Output the [x, y] coordinate of the center of the cell containing the given text.  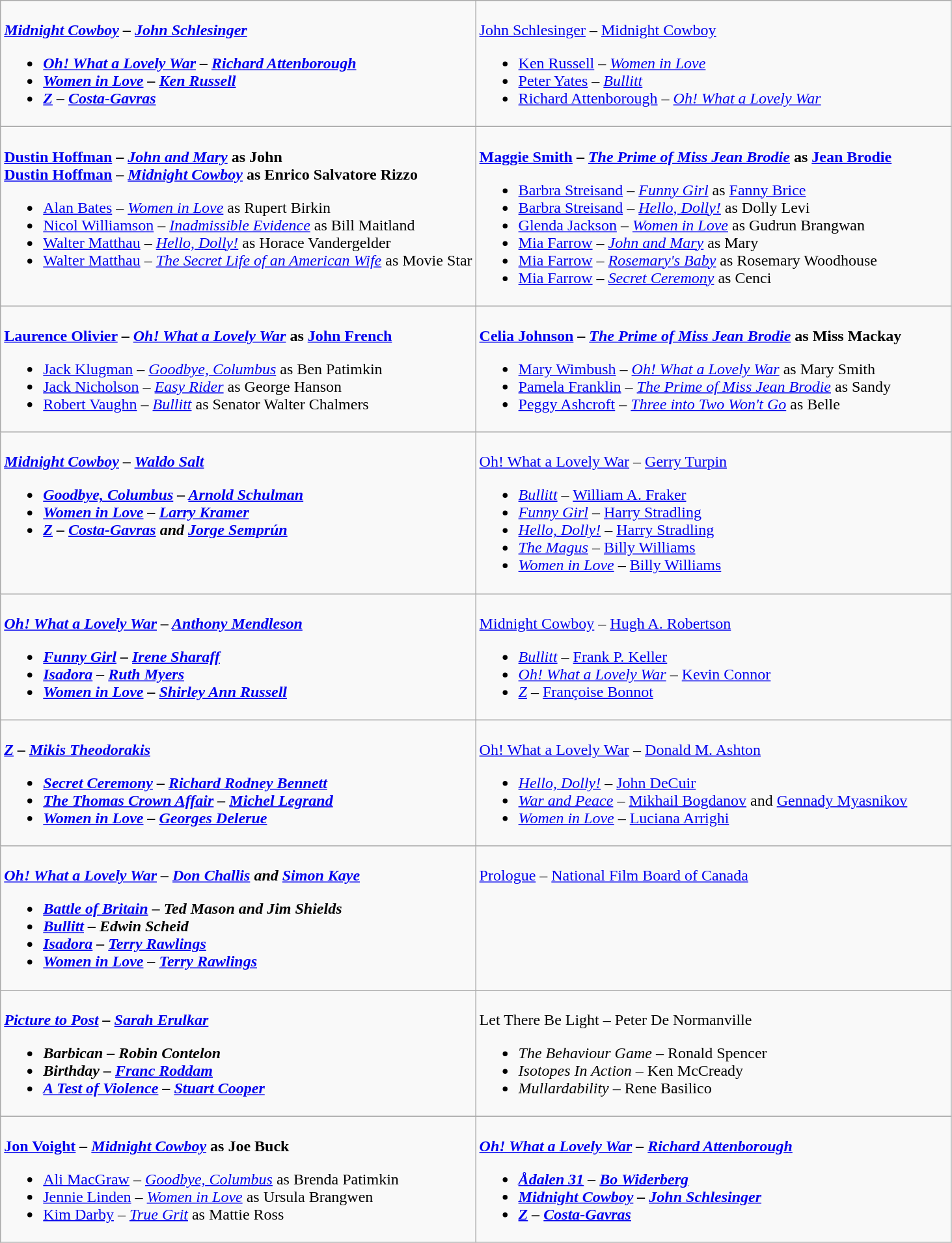
Z – Mikis TheodorakisSecret Ceremony – Richard Rodney BennettThe Thomas Crown Affair – Michel LegrandWomen in Love – Georges Delerue [238, 783]
Midnight Cowboy – Waldo SaltGoodbye, Columbus – Arnold SchulmanWomen in Love – Larry KramerZ – Costa-Gavras and Jorge Semprún [238, 513]
John Schlesinger – Midnight CowboyKen Russell – Women in LovePeter Yates – BullittRichard Attenborough – Oh! What a Lovely War [713, 64]
Oh! What a Lovely War – Anthony MendlesonFunny Girl – Irene SharaffIsadora – Ruth MyersWomen in Love – Shirley Ann Russell [238, 657]
Picture to Post – Sarah ErulkarBarbican – Robin ContelonBirthday – Franc RoddamA Test of Violence – Stuart Cooper [238, 1053]
Prologue – National Film Board of Canada [713, 918]
Let There Be Light – Peter De NormanvilleThe Behaviour Game – Ronald SpencerIsotopes In Action – Ken McCreadyMullardability – Rene Basilico [713, 1053]
Midnight Cowboy – Hugh A. RobertsonBullitt – Frank P. KellerOh! What a Lovely War – Kevin ConnorZ – Françoise Bonnot [713, 657]
Oh! What a Lovely War – Richard AttenboroughÅdalen 31 – Bo WiderbergMidnight Cowboy – John SchlesingerZ – Costa-Gavras [713, 1179]
Midnight Cowboy – John SchlesingerOh! What a Lovely War – Richard AttenboroughWomen in Love – Ken RussellZ – Costa-Gavras [238, 64]
